Output the (X, Y) coordinate of the center of the cell containing the given text.  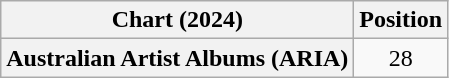
Chart (2024) (178, 20)
28 (401, 58)
Australian Artist Albums (ARIA) (178, 58)
Position (401, 20)
